Scan for the cell matching the given text and deliver its [x, y] coordinate at center. 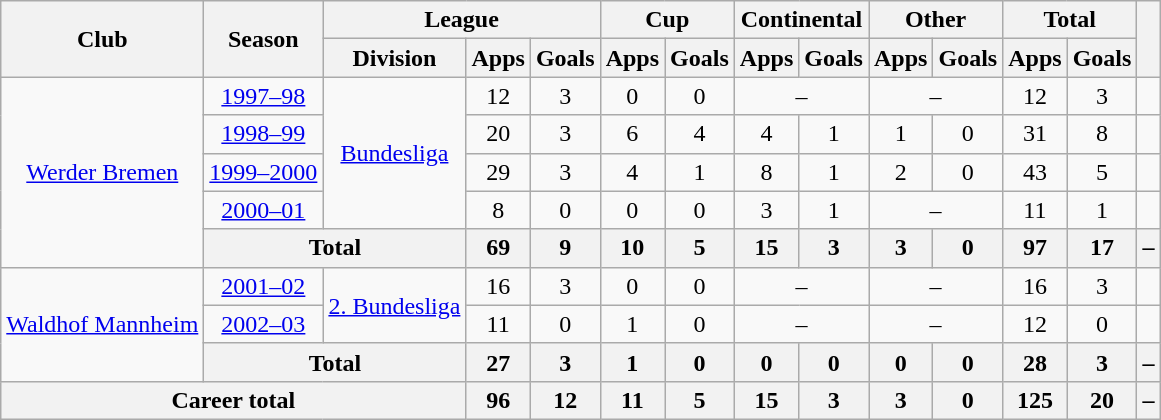
17 [1102, 248]
43 [1035, 172]
2 [900, 172]
28 [1035, 362]
Bundesliga [394, 153]
2. Bundesliga [394, 305]
97 [1035, 248]
1997–98 [264, 96]
2000–01 [264, 210]
6 [632, 134]
1999–2000 [264, 172]
Club [102, 39]
League [462, 20]
Werder Bremen [102, 172]
1998–99 [264, 134]
9 [565, 248]
125 [1035, 400]
96 [498, 400]
Waldhof Mannheim [102, 324]
Other [935, 20]
Career total [234, 400]
29 [498, 172]
Season [264, 39]
Cup [667, 20]
2002–03 [264, 324]
31 [1035, 134]
10 [632, 248]
2001–02 [264, 286]
Division [394, 58]
Continental [801, 20]
69 [498, 248]
27 [498, 362]
